Identify which cell holds the provided text, then report its (X, Y) central coordinate. 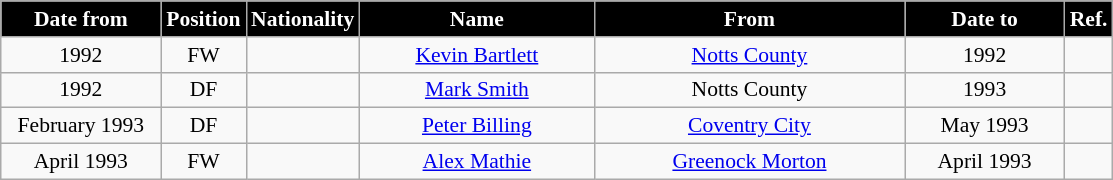
Date from (81, 19)
Date to (985, 19)
Mark Smith (476, 90)
Peter Billing (476, 126)
Greenock Morton (749, 162)
Kevin Bartlett (476, 55)
Coventry City (749, 126)
May 1993 (985, 126)
Nationality (302, 19)
February 1993 (81, 126)
Ref. (1089, 19)
Name (476, 19)
Alex Mathie (476, 162)
From (749, 19)
1993 (985, 90)
Position (204, 19)
